Locate the cell with the specified text and output its [X, Y] center coordinate. 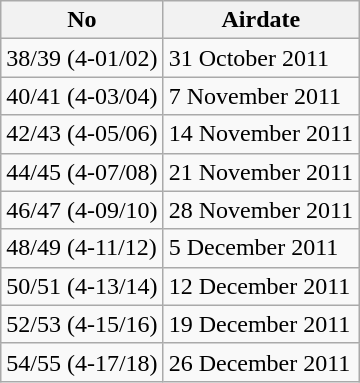
50/51 (4-13/14) [82, 286]
31 October 2011 [260, 58]
42/43 (4-05/06) [82, 134]
44/45 (4-07/08) [82, 172]
5 December 2011 [260, 248]
19 December 2011 [260, 324]
26 December 2011 [260, 362]
Airdate [260, 20]
40/41 (4-03/04) [82, 96]
28 November 2011 [260, 210]
52/53 (4-15/16) [82, 324]
14 November 2011 [260, 134]
38/39 (4-01/02) [82, 58]
No [82, 20]
12 December 2011 [260, 286]
21 November 2011 [260, 172]
7 November 2011 [260, 96]
54/55 (4-17/18) [82, 362]
48/49 (4-11/12) [82, 248]
46/47 (4-09/10) [82, 210]
